From the cell containing the given text, extract its center point as (x, y) coordinate. 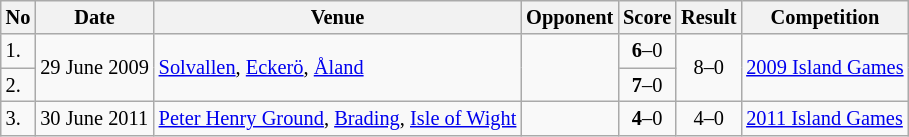
29 June 2009 (94, 68)
2. (18, 85)
Competition (824, 17)
Score (647, 17)
Opponent (570, 17)
Result (708, 17)
2009 Island Games (824, 68)
1. (18, 51)
Venue (338, 17)
30 June 2011 (94, 118)
Date (94, 17)
8–0 (708, 68)
No (18, 17)
3. (18, 118)
6–0 (647, 51)
2011 Island Games (824, 118)
7–0 (647, 85)
Solvallen, Eckerö, Åland (338, 68)
Peter Henry Ground, Brading, Isle of Wight (338, 118)
